Provide the (x, y) coordinate of the cell's center where the given text is located.  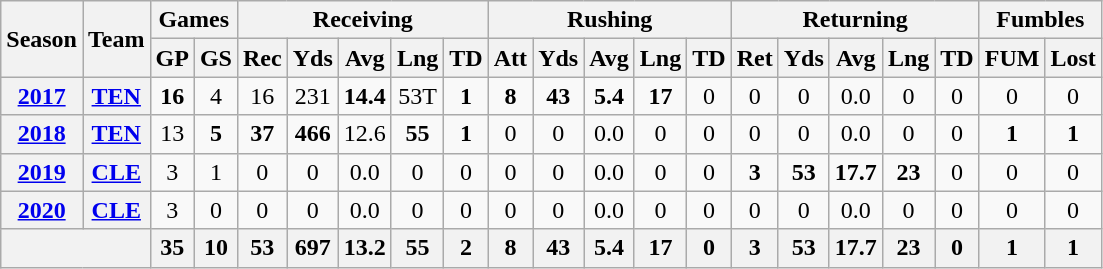
Att (510, 58)
2019 (42, 172)
4 (216, 96)
37 (262, 134)
Rushing (610, 20)
13.2 (364, 248)
697 (312, 248)
Returning (855, 20)
2 (466, 248)
14.4 (364, 96)
Games (194, 20)
12.6 (364, 134)
466 (312, 134)
2020 (42, 210)
Team (116, 39)
5 (216, 134)
35 (172, 248)
GS (216, 58)
231 (312, 96)
Season (42, 39)
53T (417, 96)
Fumbles (1040, 20)
Lost (1073, 58)
Receiving (362, 20)
13 (172, 134)
2018 (42, 134)
GP (172, 58)
Ret (754, 58)
10 (216, 248)
2017 (42, 96)
Rec (262, 58)
FUM (1012, 58)
